Return the [x, y] coordinate for the center point of the cell that contains the specified text.  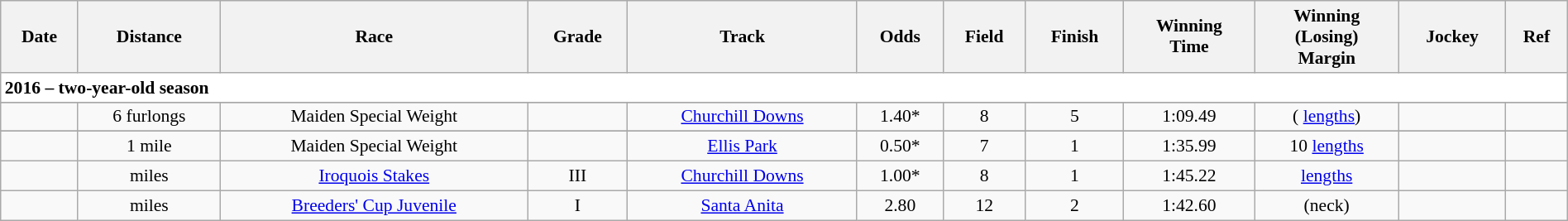
0.50* [900, 147]
(neck) [1327, 205]
1:09.49 [1189, 117]
Grade [577, 36]
1:42.60 [1189, 205]
III [577, 176]
( lengths) [1327, 117]
7 [984, 147]
Winning(Losing)Margin [1327, 36]
Date [40, 36]
Track [743, 36]
2016 – two-year-old season [784, 88]
Finish [1075, 36]
1:45.22 [1189, 176]
1 mile [149, 147]
5 [1075, 117]
1.00* [900, 176]
Distance [149, 36]
Ellis Park [743, 147]
1.40* [900, 117]
6 furlongs [149, 117]
WinningTime [1189, 36]
Iroquois Stakes [374, 176]
Jockey [1452, 36]
Breeders' Cup Juvenile [374, 205]
I [577, 205]
1:35.99 [1189, 147]
Ref [1537, 36]
Santa Anita [743, 205]
2.80 [900, 205]
Race [374, 36]
12 [984, 205]
2 [1075, 205]
lengths [1327, 176]
Field [984, 36]
Odds [900, 36]
10 lengths [1327, 147]
